Find where the given text appears and provide that cell's center as (X, Y) coordinate. 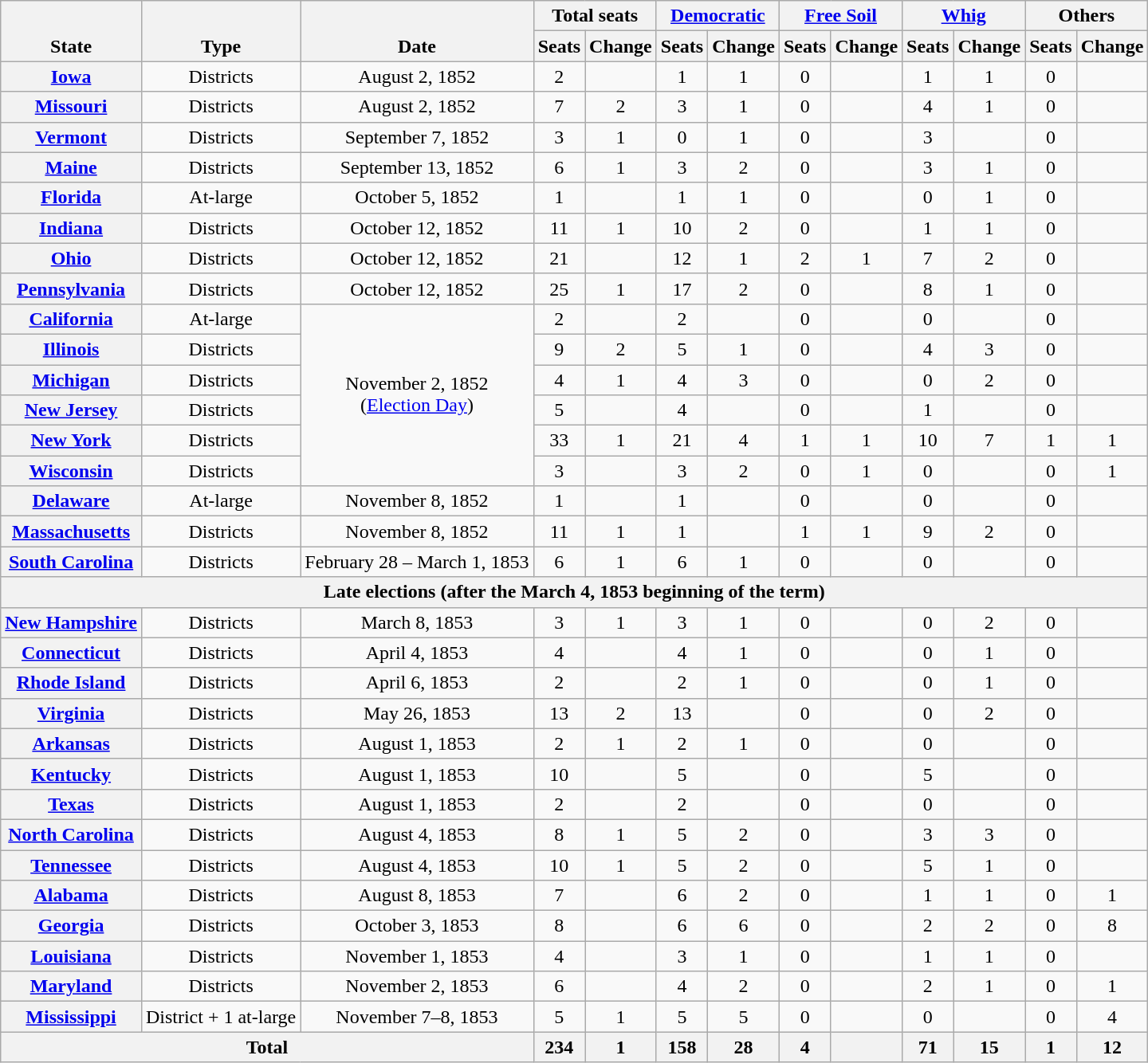
Maryland (72, 987)
October 5, 1852 (417, 198)
Free Soil (840, 16)
New Jersey (72, 410)
28 (744, 1047)
Pennsylvania (72, 288)
November 2, 1852(Election Day) (417, 394)
Connecticut (72, 653)
North Carolina (72, 834)
November 7–8, 1853 (417, 1017)
Iowa (72, 76)
Massachusetts (72, 531)
Texas (72, 804)
234 (559, 1047)
November 1, 1853 (417, 956)
August 8, 1853 (417, 896)
Florida (72, 198)
Kentucky (72, 774)
October 3, 1853 (417, 926)
Louisiana (72, 956)
25 (559, 288)
Rhode Island (72, 683)
Tennessee (72, 865)
Alabama (72, 896)
158 (682, 1047)
Ohio (72, 258)
September 7, 1852 (417, 137)
17 (682, 288)
Arkansas (72, 743)
April 6, 1853 (417, 683)
Michigan (72, 380)
Date (417, 31)
September 13, 1852 (417, 167)
Virginia (72, 713)
Whig (964, 16)
Missouri (72, 107)
Late elections (after the March 4, 1853 beginning of the term) (574, 592)
New Hampshire (72, 622)
November 2, 1853 (417, 987)
Wisconsin (72, 471)
Type (220, 31)
Maine (72, 167)
Delaware (72, 501)
Others (1087, 16)
Indiana (72, 228)
May 26, 1853 (417, 713)
Total seats (595, 16)
California (72, 319)
71 (928, 1047)
Illinois (72, 349)
Total (267, 1047)
Georgia (72, 926)
Mississippi (72, 1017)
Vermont (72, 137)
March 8, 1853 (417, 622)
State (72, 31)
South Carolina (72, 562)
February 28 – March 1, 1853 (417, 562)
Democratic (717, 16)
April 4, 1853 (417, 653)
New York (72, 441)
District + 1 at-large (220, 1017)
33 (559, 441)
15 (989, 1047)
